Scan for the cell matching the given text and deliver its (X, Y) coordinate at center. 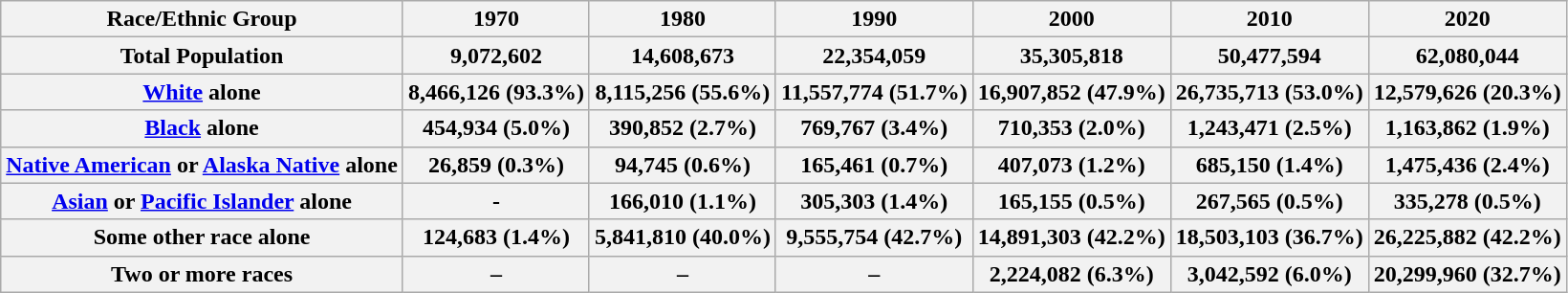
26,735,713 (53.0%) (1270, 92)
11,557,774 (51.7%) (874, 92)
Some other race alone (203, 237)
165,461 (0.7%) (874, 165)
166,010 (1.1%) (683, 201)
305,303 (1.4%) (874, 201)
1970 (495, 19)
335,278 (0.5%) (1467, 201)
5,841,810 (40.0%) (683, 237)
1,475,436 (2.4%) (1467, 165)
Two or more races (203, 274)
62,080,044 (1467, 56)
35,305,818 (1071, 56)
Asian or Pacific Islander alone (203, 201)
94,745 (0.6%) (683, 165)
26,225,882 (42.2%) (1467, 237)
12,579,626 (20.3%) (1467, 92)
Native American or Alaska Native alone (203, 165)
1,163,862 (1.9%) (1467, 128)
18,503,103 (36.7%) (1270, 237)
2020 (1467, 19)
8,466,126 (93.3%) (495, 92)
Total Population (203, 56)
3,042,592 (6.0%) (1270, 274)
Race/Ethnic Group (203, 19)
2,224,082 (6.3%) (1071, 274)
1,243,471 (2.5%) (1270, 128)
16,907,852 (47.9%) (1071, 92)
9,555,754 (42.7%) (874, 237)
710,353 (2.0%) (1071, 128)
22,354,059 (874, 56)
1980 (683, 19)
390,852 (2.7%) (683, 128)
White alone (203, 92)
2010 (1270, 19)
124,683 (1.4%) (495, 237)
267,565 (0.5%) (1270, 201)
8,115,256 (55.6%) (683, 92)
Black alone (203, 128)
- (495, 201)
2000 (1071, 19)
50,477,594 (1270, 56)
14,891,303 (42.2%) (1071, 237)
407,073 (1.2%) (1071, 165)
454,934 (5.0%) (495, 128)
20,299,960 (32.7%) (1467, 274)
26,859 (0.3%) (495, 165)
1990 (874, 19)
685,150 (1.4%) (1270, 165)
165,155 (0.5%) (1071, 201)
14,608,673 (683, 56)
769,767 (3.4%) (874, 128)
9,072,602 (495, 56)
